Return the [X, Y] coordinate for the center point of the cell that contains the specified text.  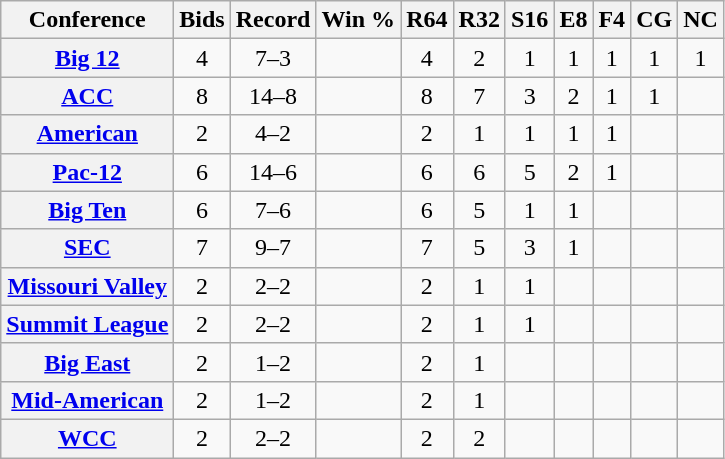
14–6 [273, 172]
S16 [529, 20]
Record [273, 20]
9–7 [273, 248]
Summit League [88, 324]
14–8 [273, 96]
E8 [574, 20]
R32 [479, 20]
Big 12 [88, 58]
7–3 [273, 58]
Pac-12 [88, 172]
Conference [88, 20]
R64 [427, 20]
7–6 [273, 210]
Missouri Valley [88, 286]
F4 [612, 20]
4–2 [273, 134]
WCC [88, 438]
ACC [88, 96]
American [88, 134]
NC [701, 20]
CG [654, 20]
Win % [358, 20]
Mid-American [88, 400]
Big Ten [88, 210]
Bids [202, 20]
SEC [88, 248]
Big East [88, 362]
